For the text-containing cell, return its midpoint in (x, y) coordinate format. 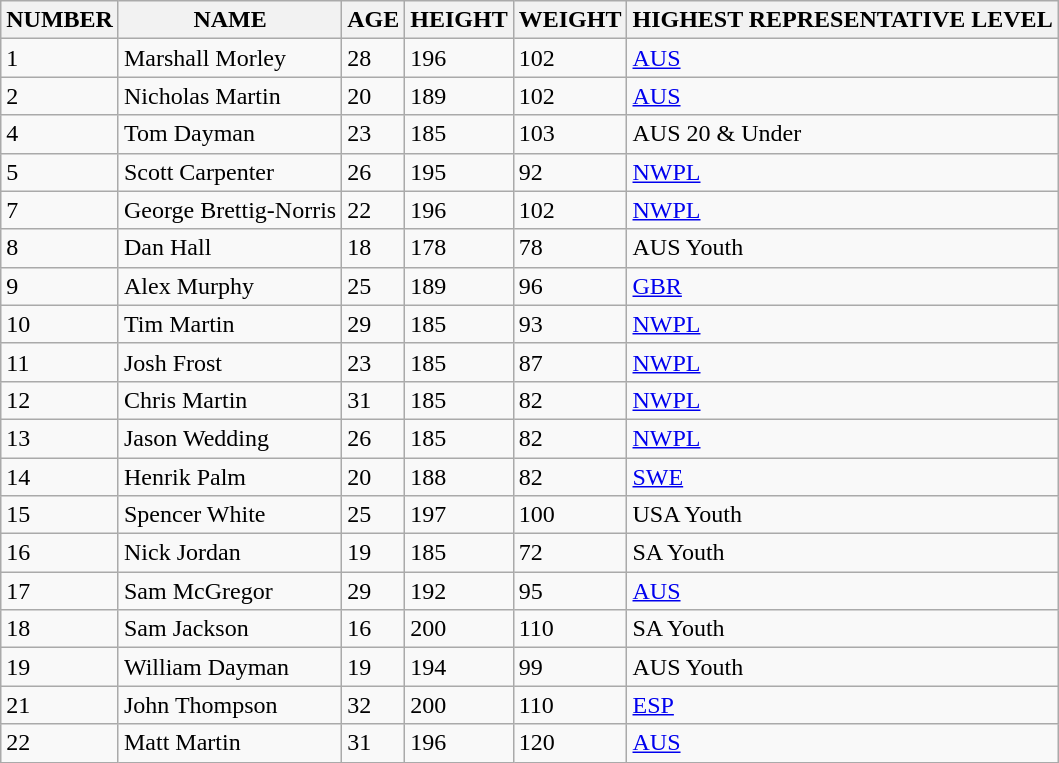
NAME (230, 20)
178 (459, 248)
AUS 20 & Under (842, 134)
USA Youth (842, 515)
Sam McGregor (230, 591)
93 (570, 324)
Matt Martin (230, 743)
Chris Martin (230, 400)
13 (60, 438)
HEIGHT (459, 20)
100 (570, 515)
5 (60, 172)
2 (60, 96)
Spencer White (230, 515)
WEIGHT (570, 20)
15 (60, 515)
John Thompson (230, 705)
ESP (842, 705)
17 (60, 591)
194 (459, 667)
Nick Jordan (230, 553)
8 (60, 248)
Sam Jackson (230, 629)
GBR (842, 286)
99 (570, 667)
Tim Martin (230, 324)
HIGHEST REPRESENTATIVE LEVEL (842, 20)
SWE (842, 477)
Marshall Morley (230, 58)
28 (374, 58)
120 (570, 743)
197 (459, 515)
103 (570, 134)
Alex Murphy (230, 286)
10 (60, 324)
NUMBER (60, 20)
12 (60, 400)
21 (60, 705)
Henrik Palm (230, 477)
195 (459, 172)
1 (60, 58)
Nicholas Martin (230, 96)
188 (459, 477)
AGE (374, 20)
9 (60, 286)
96 (570, 286)
William Dayman (230, 667)
George Brettig-Norris (230, 210)
Tom Dayman (230, 134)
11 (60, 362)
72 (570, 553)
95 (570, 591)
14 (60, 477)
78 (570, 248)
87 (570, 362)
92 (570, 172)
32 (374, 705)
Josh Frost (230, 362)
Jason Wedding (230, 438)
7 (60, 210)
4 (60, 134)
Dan Hall (230, 248)
192 (459, 591)
Scott Carpenter (230, 172)
